Find where the given text appears and provide that cell's center as (x, y) coordinate. 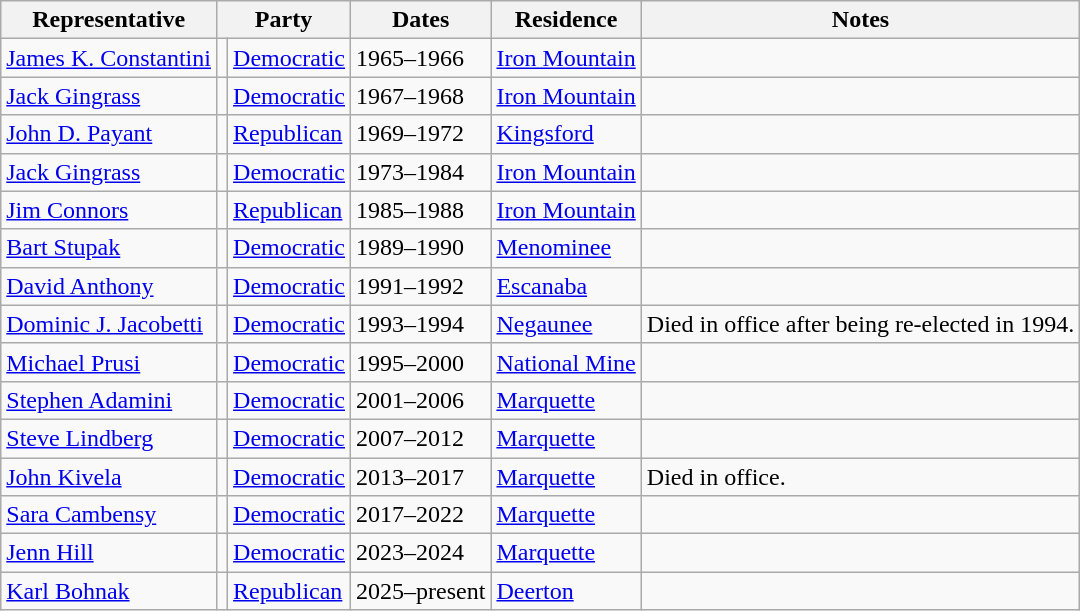
1967–1968 (421, 96)
Representative (109, 20)
1985–1988 (421, 210)
National Mine (566, 362)
2023–2024 (421, 553)
Died in office after being re-elected in 1994. (860, 324)
Negaunee (566, 324)
1965–1966 (421, 58)
John Kivela (109, 477)
Bart Stupak (109, 248)
Kingsford (566, 134)
2001–2006 (421, 400)
David Anthony (109, 286)
2013–2017 (421, 477)
Died in office. (860, 477)
2017–2022 (421, 515)
Steve Lindberg (109, 438)
Party (283, 20)
Residence (566, 20)
Karl Bohnak (109, 591)
1989–1990 (421, 248)
Jenn Hill (109, 553)
Stephen Adamini (109, 400)
Deerton (566, 591)
2007–2012 (421, 438)
Notes (860, 20)
1995–2000 (421, 362)
1969–1972 (421, 134)
1993–1994 (421, 324)
Michael Prusi (109, 362)
James K. Constantini (109, 58)
1991–1992 (421, 286)
Dates (421, 20)
Dominic J. Jacobetti (109, 324)
John D. Payant (109, 134)
Menominee (566, 248)
1973–1984 (421, 172)
Sara Cambensy (109, 515)
Jim Connors (109, 210)
Escanaba (566, 286)
2025–present (421, 591)
